Locate the cell with the specified text and output its [x, y] center coordinate. 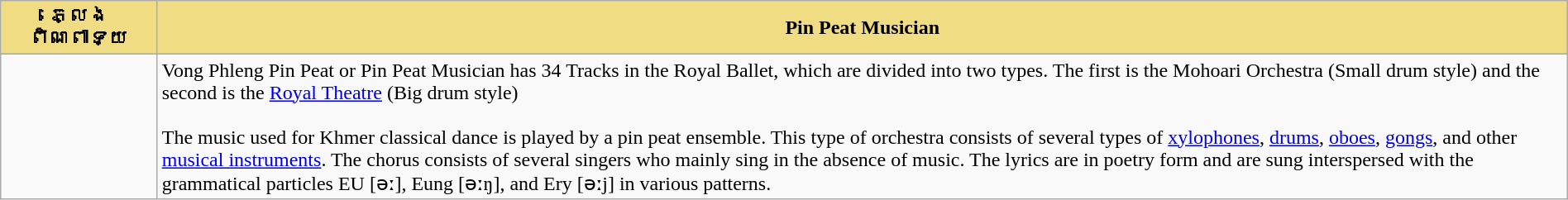
Pin Peat Musician [862, 28]
ភ្លេងពិណពាទ្យ [79, 28]
